Scan for the cell matching the given text and deliver its (x, y) coordinate at center. 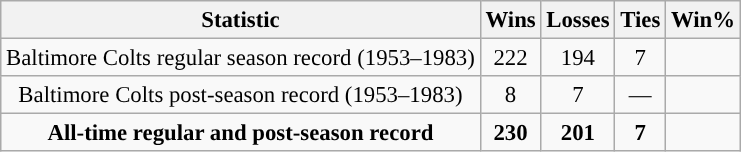
Statistic (240, 20)
Wins (510, 20)
— (640, 95)
230 (510, 133)
Baltimore Colts regular season record (1953–1983) (240, 58)
All-time regular and post-season record (240, 133)
8 (510, 95)
Win% (704, 20)
Losses (578, 20)
222 (510, 58)
201 (578, 133)
Baltimore Colts post-season record (1953–1983) (240, 95)
194 (578, 58)
Ties (640, 20)
